Pinpoint the cell where the given text exists, returning its [x, y] midpoint coordinate. 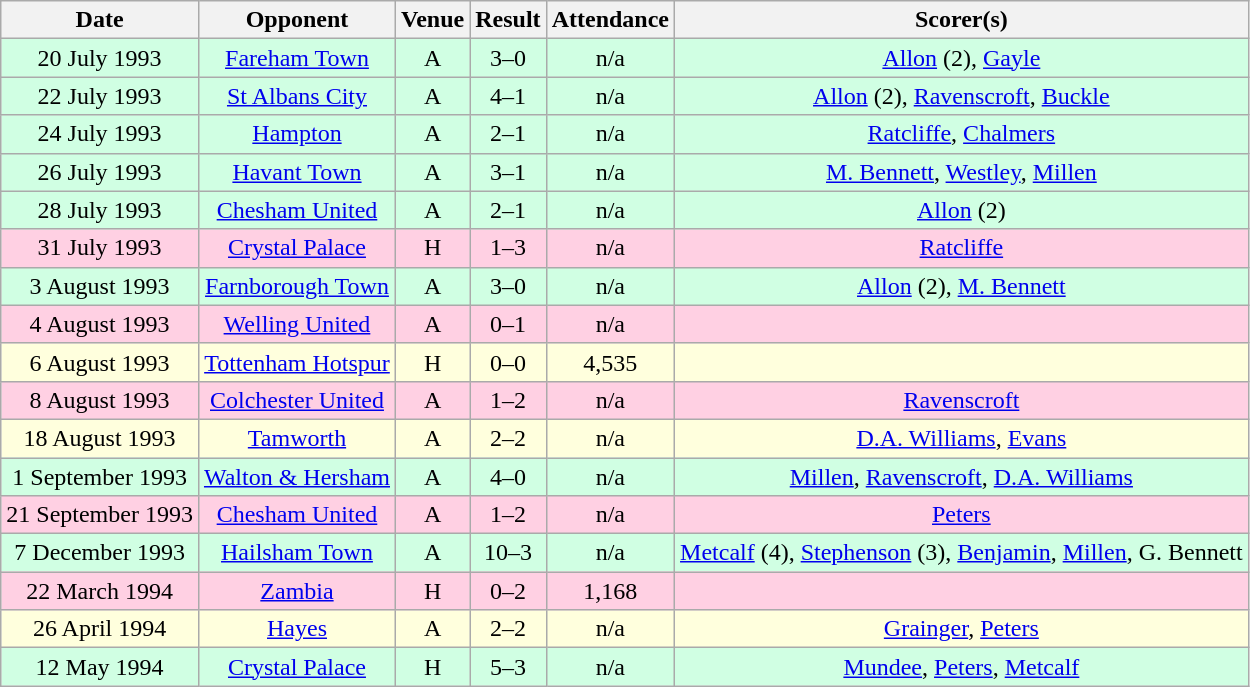
Allon (2), Gayle [962, 58]
Farnborough Town [296, 286]
Result [508, 20]
Hampton [296, 134]
7 December 1993 [100, 553]
18 August 1993 [100, 438]
0–0 [508, 362]
D.A. Williams, Evans [962, 438]
Ravenscroft [962, 400]
Ratcliffe [962, 248]
Hailsham Town [296, 553]
1–3 [508, 248]
4 August 1993 [100, 324]
Allon (2), M. Bennett [962, 286]
Date [100, 20]
21 September 1993 [100, 515]
22 March 1994 [100, 591]
Scorer(s) [962, 20]
20 July 1993 [100, 58]
Walton & Hersham [296, 477]
M. Bennett, Westley, Millen [962, 172]
Fareham Town [296, 58]
Ratcliffe, Chalmers [962, 134]
Tamworth [296, 438]
Hayes [296, 629]
Mundee, Peters, Metcalf [962, 667]
Attendance [610, 20]
Peters [962, 515]
Colchester United [296, 400]
6 August 1993 [100, 362]
4–0 [508, 477]
Zambia [296, 591]
Millen, Ravenscroft, D.A. Williams [962, 477]
0–2 [508, 591]
Allon (2), Ravenscroft, Buckle [962, 96]
St Albans City [296, 96]
Opponent [296, 20]
Metcalf (4), Stephenson (3), Benjamin, Millen, G. Bennett [962, 553]
10–3 [508, 553]
Havant Town [296, 172]
1,168 [610, 591]
Allon (2) [962, 210]
5–3 [508, 667]
1 September 1993 [100, 477]
12 May 1994 [100, 667]
26 April 1994 [100, 629]
Tottenham Hotspur [296, 362]
3–1 [508, 172]
0–1 [508, 324]
26 July 1993 [100, 172]
Venue [433, 20]
22 July 1993 [100, 96]
3 August 1993 [100, 286]
4,535 [610, 362]
24 July 1993 [100, 134]
4–1 [508, 96]
Welling United [296, 324]
31 July 1993 [100, 248]
Grainger, Peters [962, 629]
8 August 1993 [100, 400]
28 July 1993 [100, 210]
